Identify which cell holds the provided text, then report its (x, y) central coordinate. 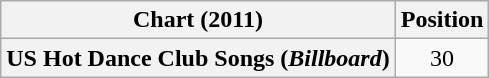
Chart (2011) (198, 20)
US Hot Dance Club Songs (Billboard) (198, 58)
30 (442, 58)
Position (442, 20)
